Capture the cell that displays the provided text and extract its [x, y] central coordinate. 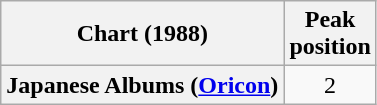
Peak position [330, 34]
Chart (1988) [142, 34]
Japanese Albums (Oricon) [142, 85]
2 [330, 85]
